For the text-containing cell, return its midpoint in (x, y) coordinate format. 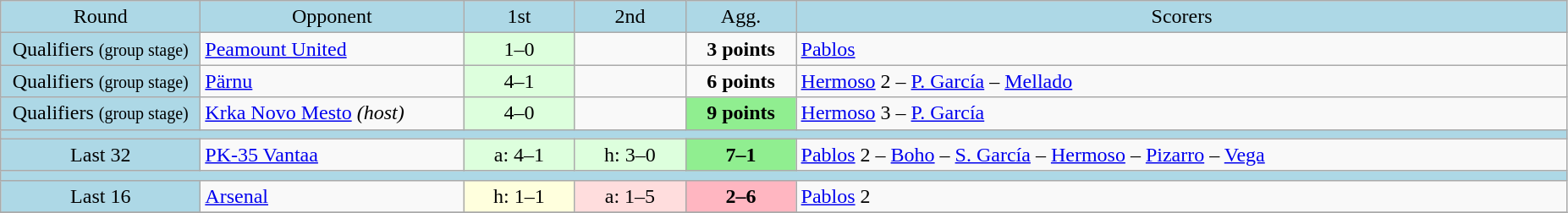
Round (101, 17)
6 points (741, 81)
Pablos 2 (1181, 196)
4–1 (520, 81)
Last 16 (101, 196)
Pablos (1181, 49)
Scorers (1181, 17)
Pablos 2 – Boho – S. García – Hermoso – Pizarro – Vega (1181, 155)
Pärnu (332, 81)
Last 32 (101, 155)
1–0 (520, 49)
3 points (741, 49)
2nd (630, 17)
Agg. (741, 17)
Opponent (332, 17)
1st (520, 17)
2–6 (741, 196)
Peamount United (332, 49)
h: 3–0 (630, 155)
Hermoso 2 – P. García – Mellado (1181, 81)
4–0 (520, 113)
h: 1–1 (520, 196)
Arsenal (332, 196)
a: 4–1 (520, 155)
7–1 (741, 155)
9 points (741, 113)
PK-35 Vantaa (332, 155)
a: 1–5 (630, 196)
Hermoso 3 – P. García (1181, 113)
Krka Novo Mesto (host) (332, 113)
